From the cell containing the given text, extract its center point as (x, y) coordinate. 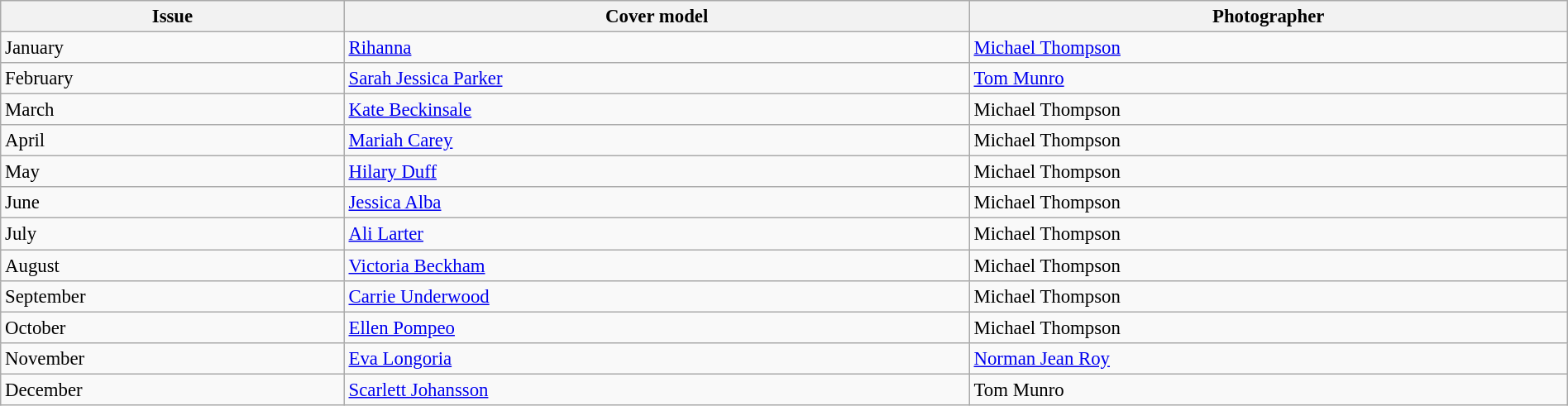
May (172, 172)
October (172, 327)
December (172, 389)
August (172, 265)
September (172, 296)
November (172, 358)
Kate Beckinsale (657, 110)
Issue (172, 17)
Norman Jean Roy (1269, 358)
April (172, 141)
Ali Larter (657, 234)
Ellen Pompeo (657, 327)
Eva Longoria (657, 358)
Mariah Carey (657, 141)
Sarah Jessica Parker (657, 79)
February (172, 79)
Hilary Duff (657, 172)
January (172, 48)
Jessica Alba (657, 203)
Rihanna (657, 48)
Carrie Underwood (657, 296)
Victoria Beckham (657, 265)
July (172, 234)
Scarlett Johansson (657, 389)
Cover model (657, 17)
June (172, 203)
Photographer (1269, 17)
March (172, 110)
